From the cell containing the given text, extract its center point as [X, Y] coordinate. 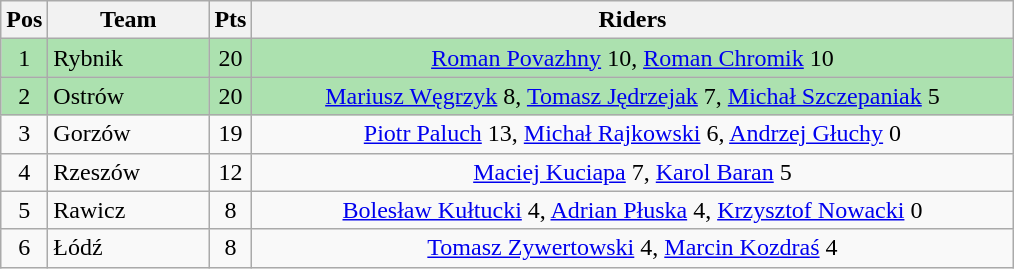
Pos [24, 20]
3 [24, 134]
Rawicz [128, 210]
4 [24, 172]
2 [24, 96]
19 [230, 134]
Bolesław Kułtucki 4, Adrian Płuska 4, Krzysztof Nowacki 0 [632, 210]
12 [230, 172]
Roman Povazhny 10, Roman Chromik 10 [632, 58]
Gorzów [128, 134]
Maciej Kuciapa 7, Karol Baran 5 [632, 172]
Mariusz Węgrzyk 8, Tomasz Jędrzejak 7, Michał Szczepaniak 5 [632, 96]
Rzeszów [128, 172]
Riders [632, 20]
5 [24, 210]
Ostrów [128, 96]
Tomasz Zywertowski 4, Marcin Kozdraś 4 [632, 248]
Rybnik [128, 58]
Łódź [128, 248]
Pts [230, 20]
Team [128, 20]
Piotr Paluch 13, Michał Rajkowski 6, Andrzej Głuchy 0 [632, 134]
6 [24, 248]
1 [24, 58]
